Extract the [X, Y] coordinate from the center of the cell holding the provided text.  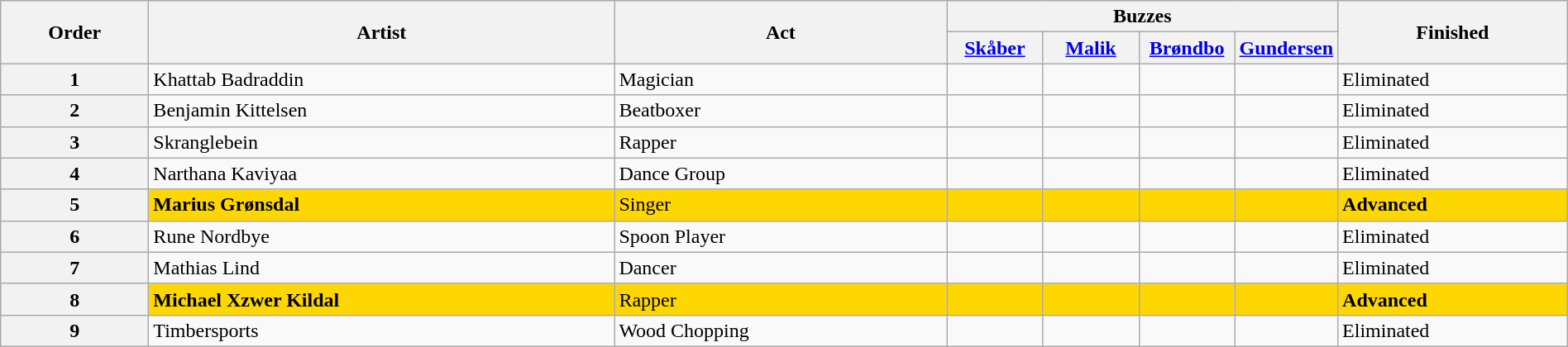
Marius Grønsdal [382, 205]
Mathias Lind [382, 268]
Act [781, 32]
Benjamin Kittelsen [382, 111]
4 [74, 173]
Wood Chopping [781, 330]
Finished [1453, 32]
Beatboxer [781, 111]
7 [74, 268]
1 [74, 79]
Magician [781, 79]
Dance Group [781, 173]
5 [74, 205]
2 [74, 111]
9 [74, 330]
8 [74, 299]
Singer [781, 205]
Malik [1091, 48]
Rune Nordbye [382, 236]
Khattab Badraddin [382, 79]
Skranglebein [382, 142]
Brøndbo [1187, 48]
Timbersports [382, 330]
Gundersen [1286, 48]
Michael Xzwer Kildal [382, 299]
Artist [382, 32]
Narthana Kaviyaa [382, 173]
3 [74, 142]
Order [74, 32]
Buzzes [1143, 17]
Spoon Player [781, 236]
6 [74, 236]
Dancer [781, 268]
Skåber [995, 48]
